Find where the given text appears and provide that cell's center as [x, y] coordinate. 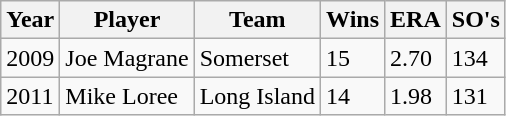
Somerset [257, 58]
Long Island [257, 96]
14 [353, 96]
Mike Loree [127, 96]
ERA [416, 20]
SO's [476, 20]
2.70 [416, 58]
Team [257, 20]
Player [127, 20]
1.98 [416, 96]
2011 [30, 96]
15 [353, 58]
Wins [353, 20]
2009 [30, 58]
Joe Magrane [127, 58]
134 [476, 58]
131 [476, 96]
Year [30, 20]
